Determine the (x, y) coordinate at the center of the cell enclosing the given text.  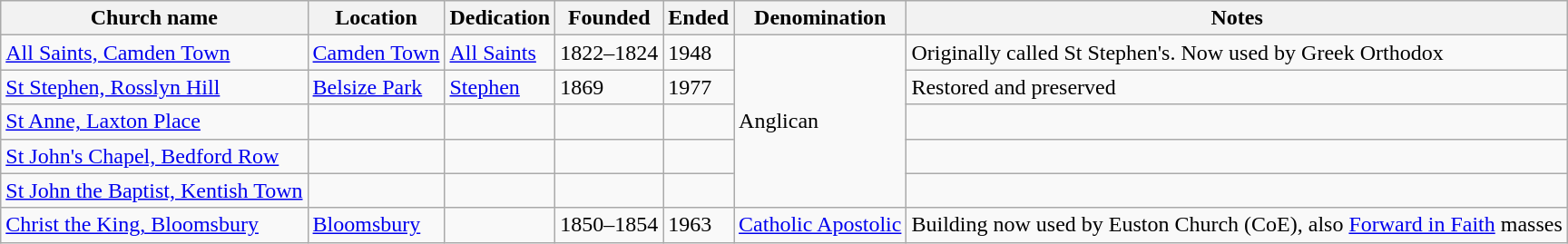
All Saints (500, 53)
All Saints, Camden Town (154, 53)
Stephen (500, 87)
1963 (699, 225)
Denomination (820, 18)
1977 (699, 87)
Christ the King, Bloomsbury (154, 225)
Location (376, 18)
St John the Baptist, Kentish Town (154, 190)
Church name (154, 18)
St Stephen, Rosslyn Hill (154, 87)
Founded (610, 18)
Originally called St Stephen's. Now used by Greek Orthodox (1237, 53)
St Anne, Laxton Place (154, 122)
1948 (699, 53)
Catholic Apostolic (820, 225)
Belsize Park (376, 87)
1869 (610, 87)
Building now used by Euston Church (CoE), also Forward in Faith masses (1237, 225)
Restored and preserved (1237, 87)
1822–1824 (610, 53)
St John's Chapel, Bedford Row (154, 156)
Bloomsbury (376, 225)
Anglican (820, 122)
Ended (699, 18)
Dedication (500, 18)
Camden Town (376, 53)
Notes (1237, 18)
1850–1854 (610, 225)
